Scan for the cell matching the given text and deliver its [x, y] coordinate at center. 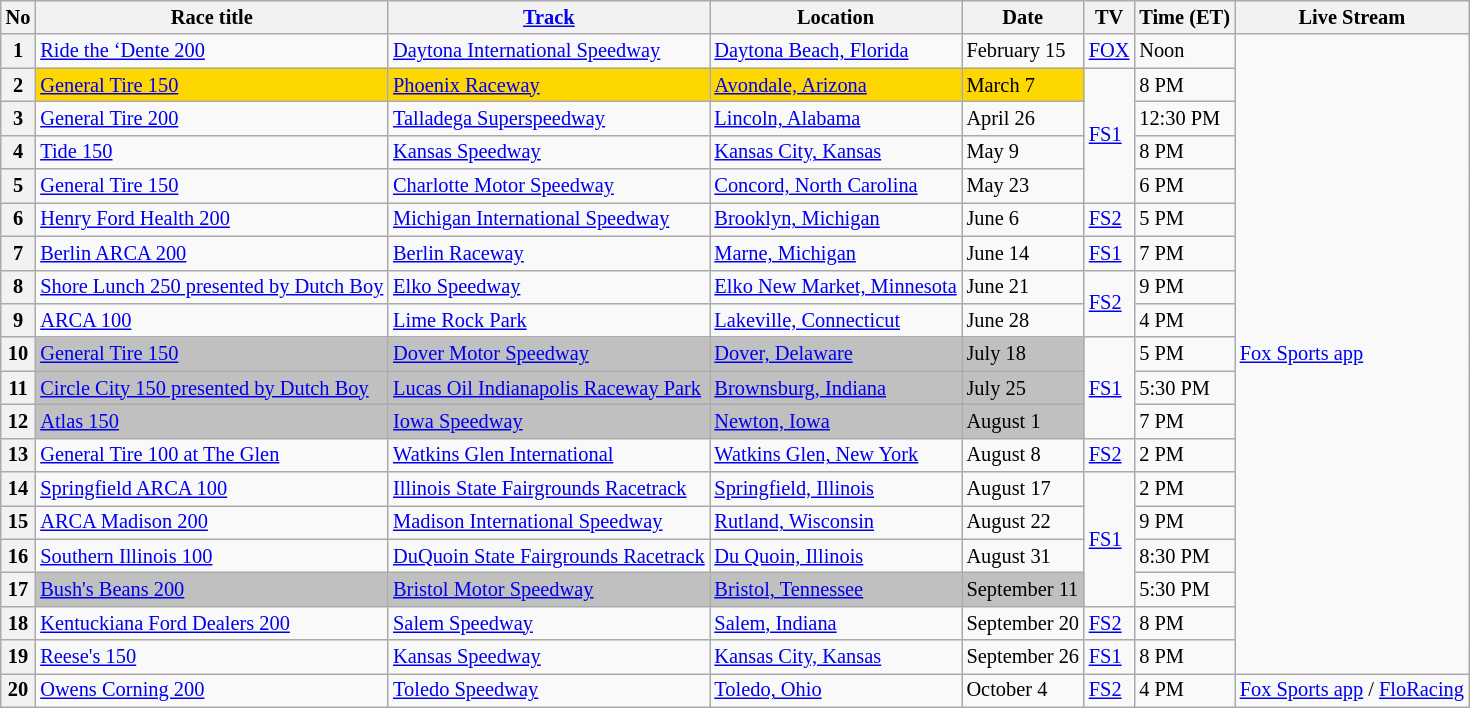
ARCA Madison 200 [212, 522]
Salem Speedway [548, 623]
Phoenix Raceway [548, 85]
Madison International Speedway [548, 522]
15 [18, 522]
Lime Rock Park [548, 320]
Toledo, Ohio [836, 690]
9 [18, 320]
1 [18, 51]
Fox Sports app / FloRacing [1352, 690]
Henry Ford Health 200 [212, 219]
11 [18, 388]
July 18 [1023, 354]
July 25 [1023, 388]
Bush's Beans 200 [212, 589]
Watkins Glen, New York [836, 455]
May 23 [1023, 186]
Noon [1184, 51]
Bristol Motor Speedway [548, 589]
Salem, Indiana [836, 623]
4 [18, 152]
May 9 [1023, 152]
13 [18, 455]
Tide 150 [212, 152]
Track [548, 17]
Shore Lunch 250 presented by Dutch Boy [212, 287]
September 11 [1023, 589]
February 15 [1023, 51]
September 26 [1023, 657]
6 [18, 219]
16 [18, 556]
Southern Illinois 100 [212, 556]
October 4 [1023, 690]
8:30 PM [1184, 556]
Concord, North Carolina [836, 186]
ARCA 100 [212, 320]
Elko New Market, Minnesota [836, 287]
5 [18, 186]
19 [18, 657]
12 [18, 421]
10 [18, 354]
Dover Motor Speedway [548, 354]
Du Quoin, Illinois [836, 556]
Rutland, Wisconsin [836, 522]
Kentuckiana Ford Dealers 200 [212, 623]
Springfield ARCA 100 [212, 489]
Springfield, Illinois [836, 489]
Lucas Oil Indianapolis Raceway Park [548, 388]
20 [18, 690]
Daytona Beach, Florida [836, 51]
Lakeville, Connecticut [836, 320]
DuQuoin State Fairgrounds Racetrack [548, 556]
17 [18, 589]
August 1 [1023, 421]
Lincoln, Alabama [836, 118]
Brownsburg, Indiana [836, 388]
18 [18, 623]
Marne, Michigan [836, 253]
Iowa Speedway [548, 421]
Toledo Speedway [548, 690]
TV [1109, 17]
Date [1023, 17]
Atlas 150 [212, 421]
June 21 [1023, 287]
August 17 [1023, 489]
Ride the ‘Dente 200 [212, 51]
12:30 PM [1184, 118]
Race title [212, 17]
2 [18, 85]
Dover, Delaware [836, 354]
No [18, 17]
Berlin Raceway [548, 253]
Newton, Iowa [836, 421]
6 PM [1184, 186]
8 [18, 287]
7 [18, 253]
Berlin ARCA 200 [212, 253]
Daytona International Speedway [548, 51]
June 14 [1023, 253]
Owens Corning 200 [212, 690]
August 22 [1023, 522]
Bristol, Tennessee [836, 589]
Live Stream [1352, 17]
Time (ET) [1184, 17]
General Tire 100 at The Glen [212, 455]
3 [18, 118]
Michigan International Speedway [548, 219]
April 26 [1023, 118]
June 28 [1023, 320]
March 7 [1023, 85]
August 31 [1023, 556]
Avondale, Arizona [836, 85]
General Tire 200 [212, 118]
Reese's 150 [212, 657]
September 20 [1023, 623]
August 8 [1023, 455]
Brooklyn, Michigan [836, 219]
Location [836, 17]
FOX [1109, 51]
June 6 [1023, 219]
Circle City 150 presented by Dutch Boy [212, 388]
Fox Sports app [1352, 354]
14 [18, 489]
Watkins Glen International [548, 455]
Talladega Superspeedway [548, 118]
Charlotte Motor Speedway [548, 186]
Elko Speedway [548, 287]
Illinois State Fairgrounds Racetrack [548, 489]
